Pinpoint the cell where the given text exists, returning its [x, y] midpoint coordinate. 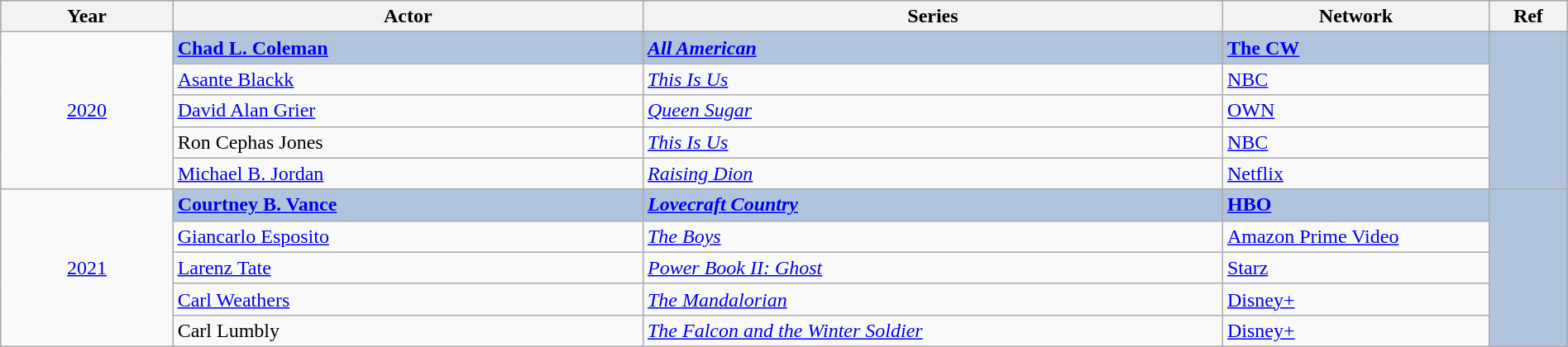
Carl Lumbly [408, 330]
Asante Blackk [408, 79]
The CW [1355, 48]
David Alan Grier [408, 111]
Power Book II: Ghost [933, 268]
Lovecraft Country [933, 205]
Actor [408, 17]
Year [87, 17]
Ron Cephas Jones [408, 142]
All American [933, 48]
Carl Weathers [408, 299]
Chad L. Coleman [408, 48]
The Falcon and the Winter Soldier [933, 330]
Starz [1355, 268]
2020 [87, 111]
OWN [1355, 111]
Netflix [1355, 173]
Courtney B. Vance [408, 205]
The Mandalorian [933, 299]
2021 [87, 268]
Larenz Tate [408, 268]
Michael B. Jordan [408, 173]
Raising Dion [933, 173]
Network [1355, 17]
The Boys [933, 236]
Amazon Prime Video [1355, 236]
Ref [1528, 17]
Queen Sugar [933, 111]
Giancarlo Esposito [408, 236]
HBO [1355, 205]
Series [933, 17]
